Output the [X, Y] coordinate of the center of the cell containing the given text.  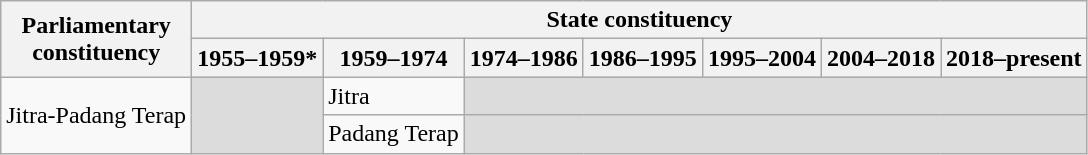
Jitra-Padang Terap [96, 115]
1986–1995 [642, 58]
1959–1974 [394, 58]
Parliamentaryconstituency [96, 39]
1995–2004 [762, 58]
State constituency [640, 20]
Padang Terap [394, 134]
2004–2018 [880, 58]
1974–1986 [524, 58]
2018–present [1014, 58]
1955–1959* [258, 58]
Jitra [394, 96]
